Pinpoint the cell where the given text exists, returning its (x, y) midpoint coordinate. 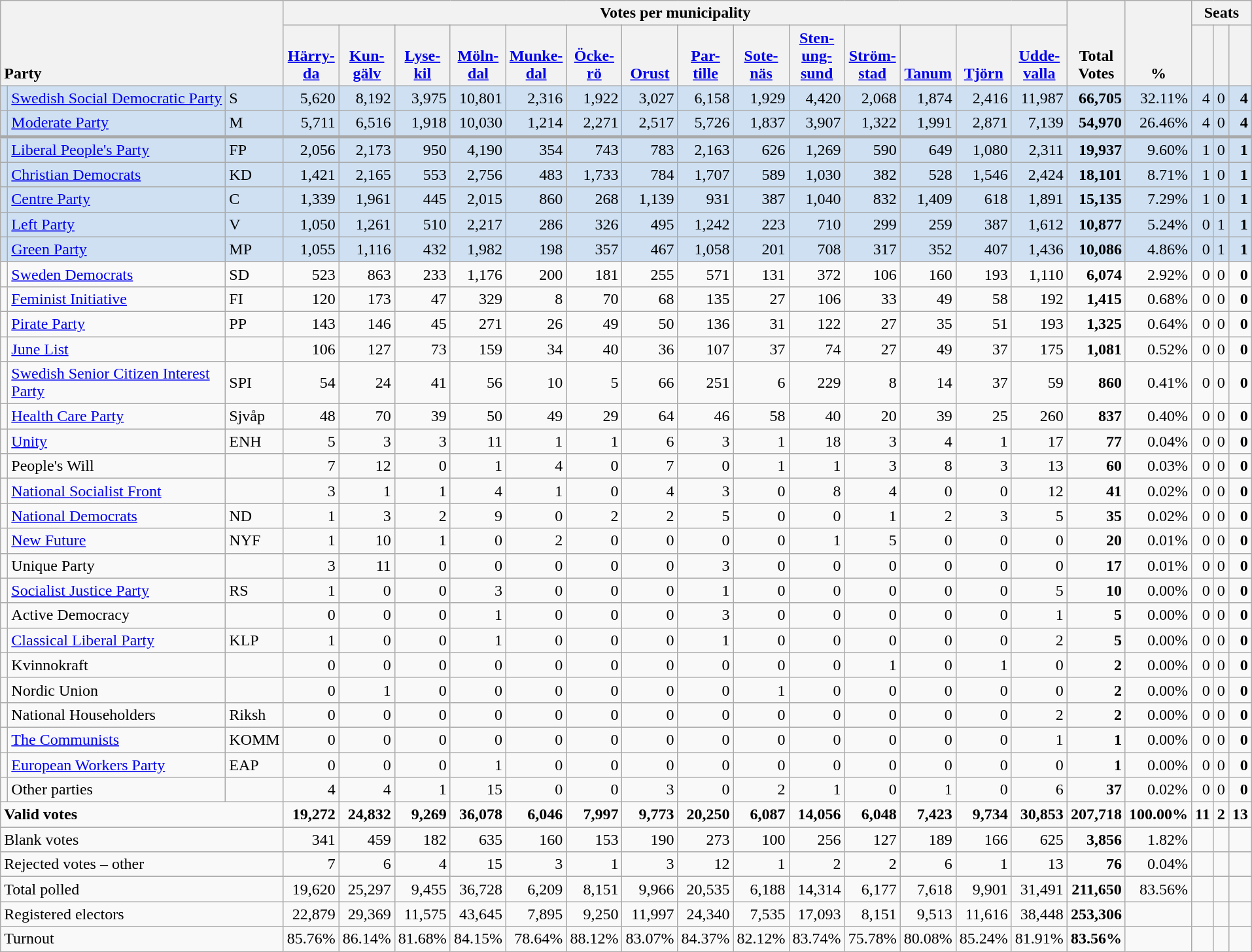
832 (873, 199)
77 (1096, 441)
317 (873, 249)
1,421 (311, 175)
122 (816, 324)
9,455 (423, 889)
56 (478, 383)
618 (984, 199)
KLP (254, 640)
1,214 (536, 124)
5,620 (311, 98)
1,058 (705, 249)
9,734 (984, 815)
256 (816, 840)
66,705 (1096, 98)
4,420 (816, 98)
166 (984, 840)
2,163 (705, 149)
EAP (254, 764)
24,832 (366, 815)
14 (928, 383)
26 (536, 324)
7,895 (536, 914)
1,339 (311, 199)
KOMM (254, 739)
2,015 (478, 199)
19,620 (311, 889)
10,086 (1096, 249)
8,192 (366, 98)
25,297 (366, 889)
1,612 (1039, 224)
432 (423, 249)
143 (311, 324)
6,209 (536, 889)
553 (423, 175)
5,711 (311, 124)
33 (873, 299)
1,055 (311, 249)
2,173 (366, 149)
7,997 (594, 815)
1,261 (366, 224)
3,975 (423, 98)
2,416 (984, 98)
Unique Party (116, 566)
84.15% (478, 939)
352 (928, 249)
C (254, 199)
14,314 (816, 889)
1,991 (928, 124)
135 (705, 299)
European Workers Party (116, 764)
523 (311, 274)
Ström- stad (873, 56)
9,269 (423, 815)
2,056 (311, 149)
Health Care Party (116, 416)
1.82% (1158, 840)
192 (1039, 299)
626 (761, 149)
1,415 (1096, 299)
625 (1039, 840)
100.00% (1158, 815)
85.24% (984, 939)
25 (984, 416)
175 (1039, 348)
10,030 (478, 124)
29,369 (366, 914)
8.71% (1158, 175)
6,048 (873, 815)
Moderate Party (116, 124)
229 (816, 383)
The Communists (116, 739)
182 (423, 840)
54 (311, 383)
New Future (116, 541)
273 (705, 840)
107 (705, 348)
1,116 (366, 249)
59 (1039, 383)
1,030 (816, 175)
Riksh (254, 715)
85.76% (311, 939)
9.60% (1158, 149)
783 (650, 149)
86.14% (366, 939)
223 (761, 224)
45 (423, 324)
Sten- ung- sund (816, 56)
635 (478, 840)
9,513 (928, 914)
2,068 (873, 98)
11,987 (1039, 98)
80.08% (928, 939)
81.91% (1039, 939)
198 (536, 249)
7,535 (761, 914)
1,040 (816, 199)
74 (816, 348)
81.68% (423, 939)
Blank votes (142, 840)
1,922 (594, 98)
11,616 (984, 914)
Turnout (142, 939)
259 (928, 224)
30,853 (1039, 815)
784 (650, 175)
649 (928, 149)
Total polled (142, 889)
495 (650, 224)
18 (816, 441)
341 (311, 840)
1,874 (928, 98)
Registered electors (142, 914)
1,546 (984, 175)
54,970 (1096, 124)
17,093 (816, 914)
190 (650, 840)
5.24% (1158, 224)
0.40% (1158, 416)
32.11% (1158, 98)
6,158 (705, 98)
29 (594, 416)
Sjvåp (254, 416)
7.29% (1158, 199)
KD (254, 175)
1,110 (1039, 274)
60 (1096, 466)
Swedish Social Democratic Party (116, 98)
43,645 (478, 914)
75.78% (873, 939)
2,165 (366, 175)
Active Democracy (116, 615)
354 (536, 149)
1,242 (705, 224)
286 (536, 224)
Öcke- rö (594, 56)
Sote- näs (761, 56)
PP (254, 324)
837 (1096, 416)
4,190 (478, 149)
Nordic Union (116, 690)
Party (142, 43)
Par- tille (705, 56)
83.74% (816, 939)
1,139 (650, 199)
SD (254, 274)
18,101 (1096, 175)
3,907 (816, 124)
6,087 (761, 815)
19,272 (311, 815)
357 (594, 249)
68 (650, 299)
407 (984, 249)
2,871 (984, 124)
22,879 (311, 914)
590 (873, 149)
1,436 (1039, 249)
V (254, 224)
34 (536, 348)
459 (366, 840)
Unity (116, 441)
5,726 (705, 124)
0.03% (1158, 466)
3,856 (1096, 840)
153 (594, 840)
19,937 (1096, 149)
2,316 (536, 98)
Möln- dal (478, 56)
36,728 (478, 889)
7,618 (928, 889)
9 (478, 516)
1,929 (761, 98)
0.41% (1158, 383)
268 (594, 199)
Kvinnokraft (116, 665)
173 (366, 299)
Total Votes (1096, 43)
1,050 (311, 224)
326 (594, 224)
36 (650, 348)
1,176 (478, 274)
710 (816, 224)
329 (478, 299)
78.64% (536, 939)
1,733 (594, 175)
Tanum (928, 56)
47 (423, 299)
S (254, 98)
FP (254, 149)
201 (761, 249)
1,982 (478, 249)
445 (423, 199)
251 (705, 383)
9,901 (984, 889)
Votes per municipality (675, 13)
FI (254, 299)
38,448 (1039, 914)
Left Party (116, 224)
NYF (254, 541)
Feminist Initiative (116, 299)
National Householders (116, 715)
Kun- gälv (366, 56)
10,801 (478, 98)
11,997 (650, 914)
950 (423, 149)
6,074 (1096, 274)
15,135 (1096, 199)
Pirate Party (116, 324)
Swedish Senior Citizen Interest Party (116, 383)
136 (705, 324)
ENH (254, 441)
National Socialist Front (116, 491)
Other parties (116, 790)
ND (254, 516)
76 (1096, 864)
510 (423, 224)
2,517 (650, 124)
24 (366, 383)
2,271 (594, 124)
20,250 (705, 815)
589 (761, 175)
382 (873, 175)
Valid votes (142, 815)
271 (478, 324)
1,409 (928, 199)
48 (311, 416)
0.68% (1158, 299)
743 (594, 149)
RS (254, 590)
1,837 (761, 124)
% (1158, 43)
2,424 (1039, 175)
159 (478, 348)
Härry- da (311, 56)
24,340 (705, 914)
233 (423, 274)
528 (928, 175)
3,027 (650, 98)
9,966 (650, 889)
189 (928, 840)
2,217 (478, 224)
6,046 (536, 815)
Lyse- kil (423, 56)
Sweden Democrats (116, 274)
372 (816, 274)
1,322 (873, 124)
Udde- valla (1039, 56)
253,306 (1096, 914)
863 (366, 274)
M (254, 124)
1,891 (1039, 199)
0.52% (1158, 348)
Rejected votes – other (142, 864)
2.92% (1158, 274)
4.86% (1158, 249)
1,269 (816, 149)
120 (311, 299)
260 (1039, 416)
2,756 (478, 175)
211,650 (1096, 889)
200 (536, 274)
84.37% (705, 939)
83.07% (650, 939)
Green Party (116, 249)
National Democrats (116, 516)
46 (705, 416)
299 (873, 224)
6,177 (873, 889)
14,056 (816, 815)
Socialist Justice Party (116, 590)
1,081 (1096, 348)
82.12% (761, 939)
Tjörn (984, 56)
10,877 (1096, 224)
146 (366, 324)
9,250 (594, 914)
467 (650, 249)
11,575 (423, 914)
1,961 (366, 199)
Christian Democrats (116, 175)
36,078 (478, 815)
SPI (254, 383)
181 (594, 274)
June List (116, 348)
2,311 (1039, 149)
Munke- dal (536, 56)
207,718 (1096, 815)
6,516 (366, 124)
26.46% (1158, 124)
64 (650, 416)
571 (705, 274)
66 (650, 383)
MP (254, 249)
51 (984, 324)
31 (761, 324)
Seats (1221, 13)
1,918 (423, 124)
73 (423, 348)
31,491 (1039, 889)
88.12% (594, 939)
Liberal People's Party (116, 149)
0.64% (1158, 324)
Centre Party (116, 199)
131 (761, 274)
1,080 (984, 149)
483 (536, 175)
9,773 (650, 815)
931 (705, 199)
1,325 (1096, 324)
7,423 (928, 815)
708 (816, 249)
People's Will (116, 466)
7,139 (1039, 124)
100 (761, 840)
255 (650, 274)
Classical Liberal Party (116, 640)
6,188 (761, 889)
1,707 (705, 175)
Orust (650, 56)
20,535 (705, 889)
